Return the [x, y] coordinate for the center point of the cell that contains the specified text.  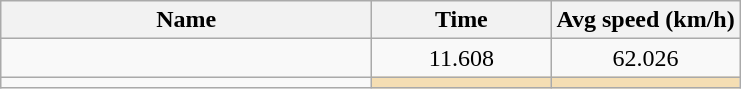
11.608 [462, 58]
62.026 [646, 58]
Name [186, 20]
Avg speed (km/h) [646, 20]
Time [462, 20]
